Output the (x, y) coordinate of the center of the cell containing the given text.  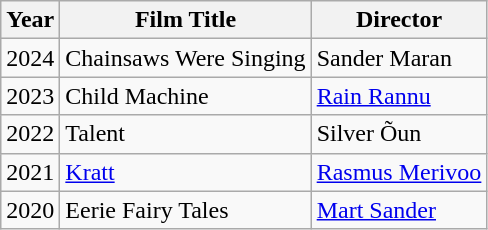
Film Title (186, 20)
Rain Rannu (399, 96)
2022 (30, 134)
Director (399, 20)
Kratt (186, 172)
Chainsaws Were Singing (186, 58)
Mart Sander (399, 210)
2020 (30, 210)
2023 (30, 96)
Rasmus Merivoo (399, 172)
Silver Õun (399, 134)
2021 (30, 172)
Talent (186, 134)
Eerie Fairy Tales (186, 210)
Sander Maran (399, 58)
2024 (30, 58)
Child Machine (186, 96)
Year (30, 20)
